Search for the cell housing the specified text and yield its (X, Y) center coordinate. 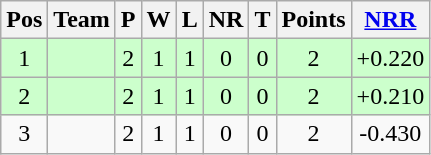
+0.210 (390, 96)
NRR (390, 20)
+0.220 (390, 58)
T (262, 20)
P (128, 20)
-0.430 (390, 134)
W (158, 20)
3 (24, 134)
L (190, 20)
Points (314, 20)
Team (82, 20)
Pos (24, 20)
NR (226, 20)
